Extract the [x, y] coordinate from the center of the cell holding the provided text.  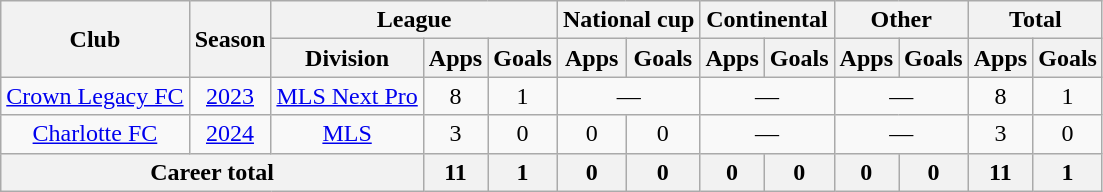
Crown Legacy FC [95, 96]
2024 [230, 134]
2023 [230, 96]
League [414, 20]
Continental [767, 20]
Total [1035, 20]
Club [95, 39]
National cup [628, 20]
Charlotte FC [95, 134]
Career total [212, 172]
MLS [347, 134]
MLS Next Pro [347, 96]
Division [347, 58]
Other [901, 20]
Season [230, 39]
